Capture the cell that displays the provided text and extract its (X, Y) central coordinate. 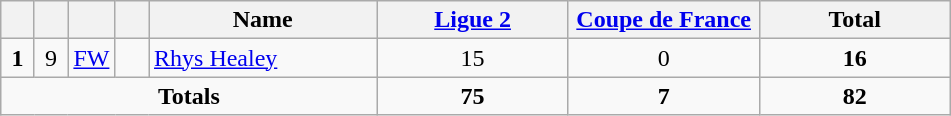
7 (664, 96)
Totals (189, 96)
Name (262, 20)
Total (854, 20)
15 (472, 58)
Ligue 2 (472, 20)
75 (472, 96)
82 (854, 96)
Coupe de France (664, 20)
9 (51, 58)
0 (664, 58)
1 (18, 58)
FW (92, 58)
Rhys Healey (262, 58)
16 (854, 58)
